Find where the given text appears and provide that cell's center as (x, y) coordinate. 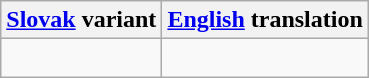
Slovak variant (82, 20)
English translation (265, 20)
